Identify which cell holds the provided text, then report its [X, Y] central coordinate. 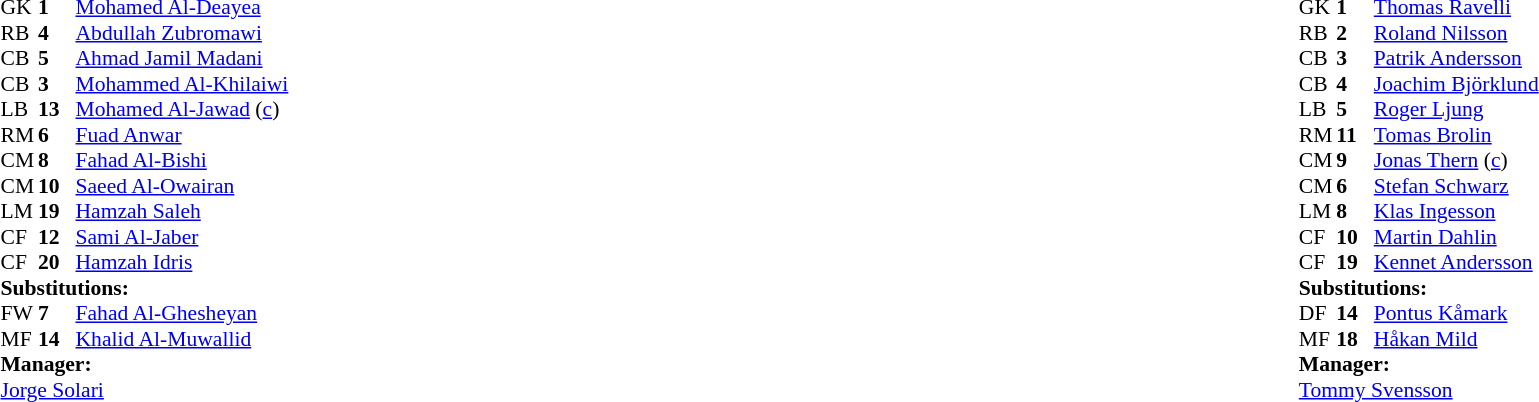
Hamzah Idris [182, 263]
Abdullah Zubromawi [182, 33]
Jonas Thern (c) [1456, 161]
20 [57, 263]
Fahad Al-Bishi [182, 161]
Khalid Al-Muwallid [182, 339]
9 [1355, 161]
Hamzah Saleh [182, 211]
Mohamed Al-Jawad (c) [182, 109]
Martin Dahlin [1456, 237]
11 [1355, 135]
Kennet Andersson [1456, 263]
Patrik Andersson [1456, 59]
DF [1318, 313]
Roland Nilsson [1456, 33]
13 [57, 109]
Mohammed Al-Khilaiwi [182, 84]
Stefan Schwarz [1456, 186]
Ahmad Jamil Madani [182, 59]
Sami Al-Jaber [182, 237]
Fahad Al-Ghesheyan [182, 313]
Fuad Anwar [182, 135]
FW [19, 313]
Joachim Björklund [1456, 84]
12 [57, 237]
2 [1355, 33]
18 [1355, 339]
7 [57, 313]
Håkan Mild [1456, 339]
Tomas Brolin [1456, 135]
Roger Ljung [1456, 109]
Pontus Kåmark [1456, 313]
Saeed Al-Owairan [182, 186]
Klas Ingesson [1456, 211]
